Find where the given text appears and provide that cell's center as (x, y) coordinate. 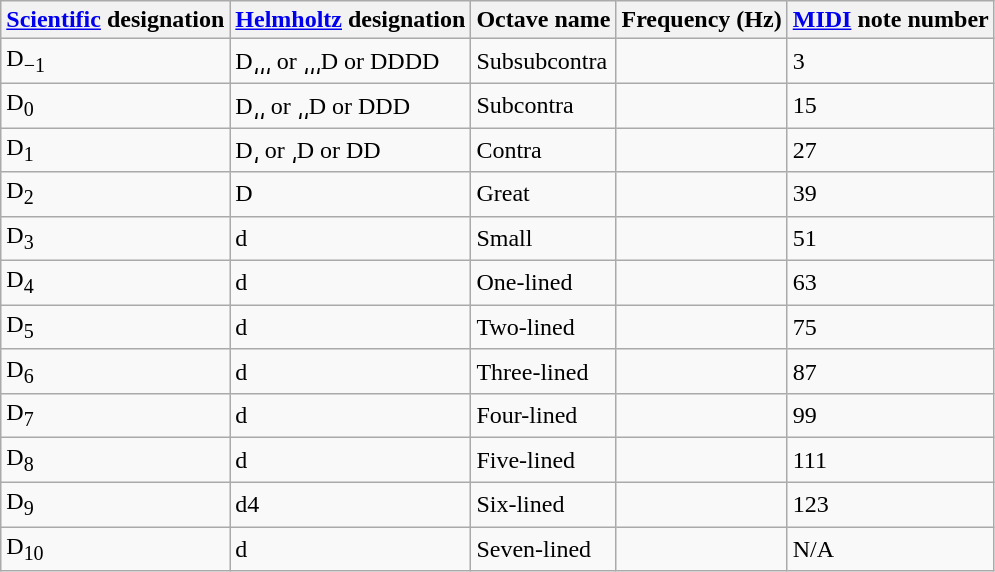
Helmholtz designation (350, 20)
Five-lined (544, 460)
Great (544, 194)
15 (890, 105)
Four-lined (544, 416)
75 (890, 327)
Seven-lined (544, 549)
111 (890, 460)
Subsubcontra (544, 61)
63 (890, 283)
D5 (116, 327)
D9 (116, 504)
D (350, 194)
39 (890, 194)
D͵͵ or ͵͵D or DDD (350, 105)
123 (890, 504)
MIDI note number (890, 20)
D4 (116, 283)
D1 (116, 150)
D8 (116, 460)
Small (544, 238)
87 (890, 371)
51 (890, 238)
27 (890, 150)
Two-lined (544, 327)
D͵ or ͵D or DD (350, 150)
D6 (116, 371)
Three-lined (544, 371)
Octave name (544, 20)
Scientific designation (116, 20)
D͵͵͵ or ͵͵͵D or DDDD (350, 61)
D2 (116, 194)
One-lined (544, 283)
Contra (544, 150)
3 (890, 61)
Subcontra (544, 105)
d4 (350, 504)
D−1 (116, 61)
Frequency (Hz) (702, 20)
D7 (116, 416)
D10 (116, 549)
D0 (116, 105)
Six-lined (544, 504)
D3 (116, 238)
99 (890, 416)
N/A (890, 549)
